Identify which cell holds the provided text, then report its (X, Y) central coordinate. 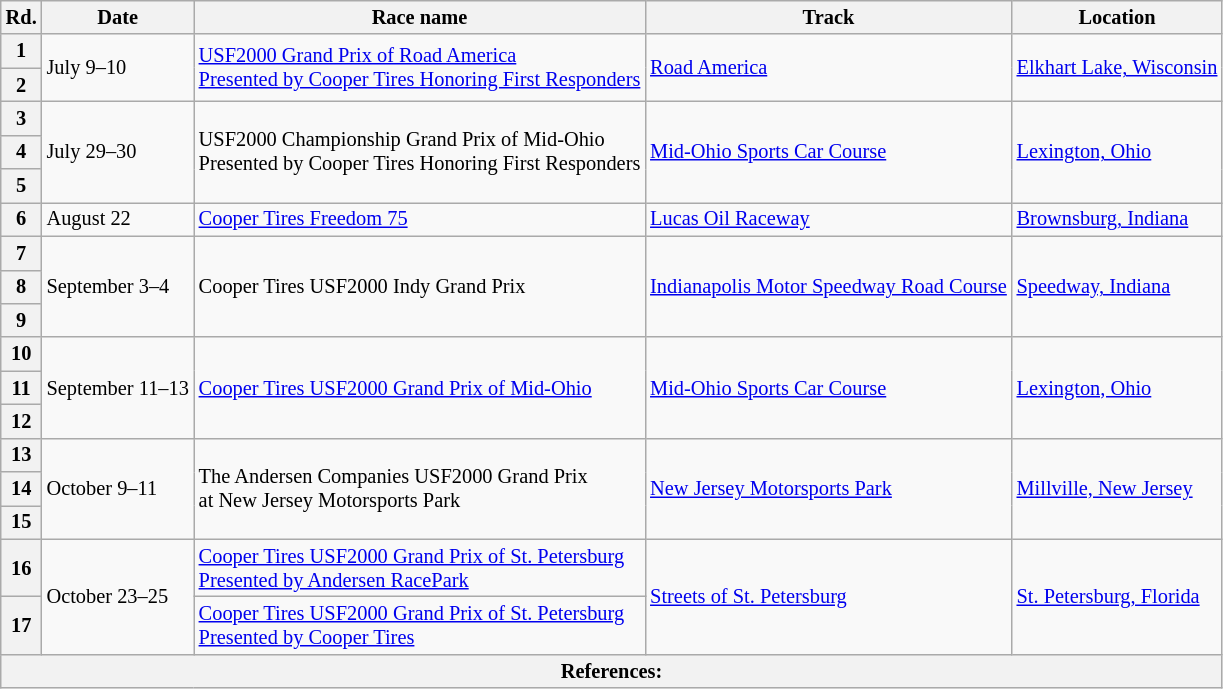
3 (22, 118)
12 (22, 421)
14 (22, 489)
2 (22, 85)
Rd. (22, 17)
Cooper Tires USF2000 Indy Grand Prix (420, 286)
11 (22, 388)
9 (22, 320)
St. Petersburg, Florida (1118, 596)
New Jersey Motorsports Park (828, 488)
Speedway, Indiana (1118, 286)
Location (1118, 17)
7 (22, 253)
The Andersen Companies USF2000 Grand Prixat New Jersey Motorsports Park (420, 488)
July 29–30 (118, 152)
August 22 (118, 219)
15 (22, 522)
Date (118, 17)
4 (22, 152)
Lucas Oil Raceway (828, 219)
Race name (420, 17)
Streets of St. Petersburg (828, 596)
Cooper Tires USF2000 Grand Prix of St. PetersburgPresented by Cooper Tires (420, 625)
1 (22, 51)
10 (22, 354)
6 (22, 219)
Cooper Tires Freedom 75 (420, 219)
USF2000 Championship Grand Prix of Mid-OhioPresented by Cooper Tires Honoring First Responders (420, 152)
September 11–13 (118, 388)
16 (22, 568)
5 (22, 186)
References: (612, 671)
17 (22, 625)
October 23–25 (118, 596)
USF2000 Grand Prix of Road AmericaPresented by Cooper Tires Honoring First Responders (420, 68)
Cooper Tires USF2000 Grand Prix of St. PetersburgPresented by Andersen RacePark (420, 568)
Millville, New Jersey (1118, 488)
September 3–4 (118, 286)
Elkhart Lake, Wisconsin (1118, 68)
October 9–11 (118, 488)
Road America (828, 68)
8 (22, 287)
Indianapolis Motor Speedway Road Course (828, 286)
Brownsburg, Indiana (1118, 219)
Track (828, 17)
Cooper Tires USF2000 Grand Prix of Mid-Ohio (420, 388)
13 (22, 455)
July 9–10 (118, 68)
